Return the (x, y) coordinate for the center point of the cell that contains the specified text.  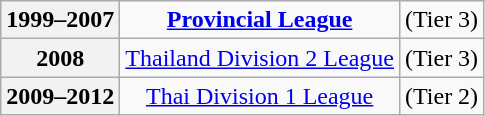
2009–2012 (60, 96)
Thai Division 1 League (260, 96)
1999–2007 (60, 20)
Provincial League (260, 20)
2008 (60, 58)
(Tier 2) (441, 96)
Thailand Division 2 League (260, 58)
